Locate the cell with the specified text and output its (X, Y) center coordinate. 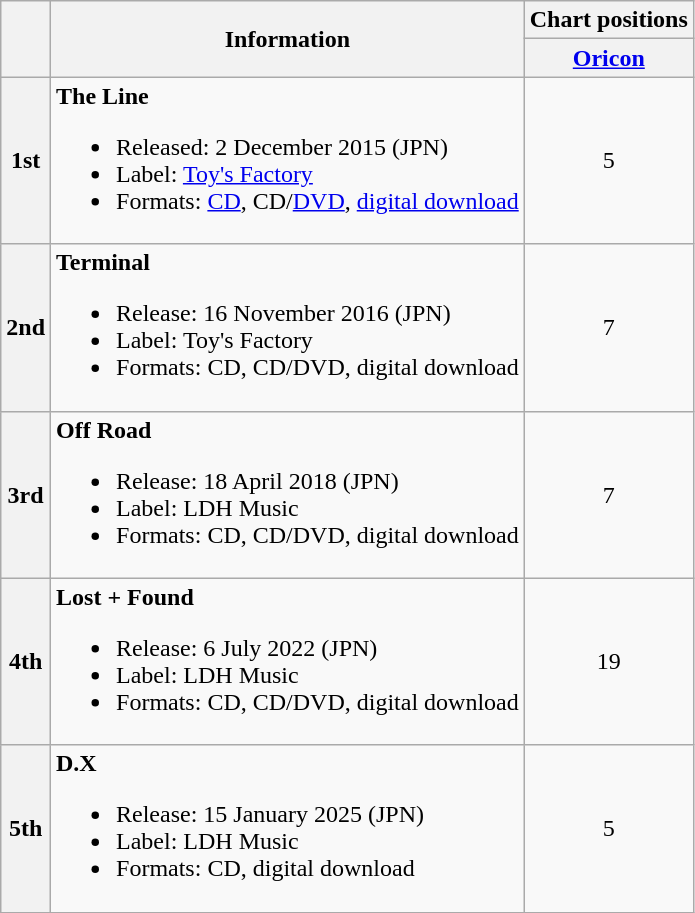
D.XRelease: 15 January 2025 (JPN)Label: LDH MusicFormats: CD, digital download (288, 828)
19 (608, 662)
The LineReleased: 2 December 2015 (JPN)Label: Toy's FactoryFormats: CD, CD/DVD, digital download (288, 160)
5th (26, 828)
Off RoadRelease: 18 April 2018 (JPN)Label: LDH MusicFormats: CD, CD/DVD, digital download (288, 494)
Lost + FoundRelease: 6 July 2022 (JPN)Label: LDH MusicFormats: CD, CD/DVD, digital download (288, 662)
3rd (26, 494)
4th (26, 662)
Information (288, 39)
TerminalRelease: 16 November 2016 (JPN)Label: Toy's FactoryFormats: CD, CD/DVD, digital download (288, 328)
1st (26, 160)
Chart positions (608, 20)
2nd (26, 328)
Oricon (608, 58)
